Return (x, y) of the center of cell containing provided text 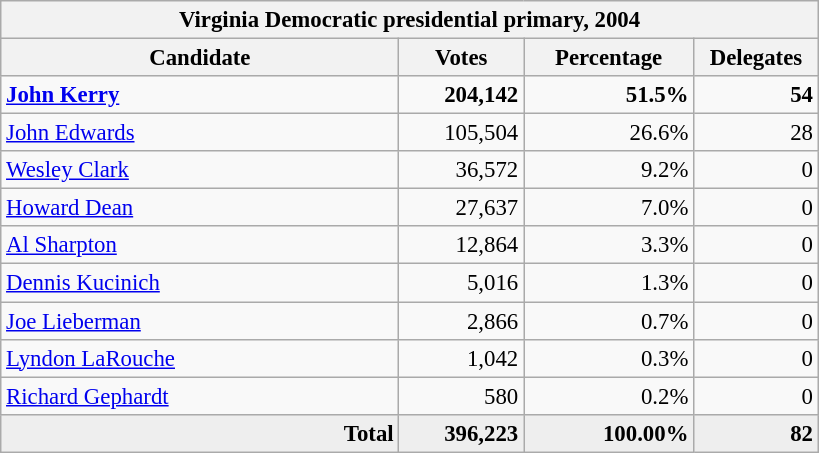
Joe Lieberman (200, 321)
12,864 (462, 245)
100.00% (609, 433)
105,504 (462, 133)
Lyndon LaRouche (200, 358)
John Kerry (200, 95)
26.6% (609, 133)
7.0% (609, 208)
Richard Gephardt (200, 396)
Candidate (200, 58)
Total (200, 433)
51.5% (609, 95)
Howard Dean (200, 208)
Virginia Democratic presidential primary, 2004 (410, 20)
0.7% (609, 321)
John Edwards (200, 133)
396,223 (462, 433)
28 (756, 133)
0.3% (609, 358)
Percentage (609, 58)
3.3% (609, 245)
36,572 (462, 170)
54 (756, 95)
Al Sharpton (200, 245)
82 (756, 433)
204,142 (462, 95)
27,637 (462, 208)
580 (462, 396)
9.2% (609, 170)
2,866 (462, 321)
1.3% (609, 283)
Dennis Kucinich (200, 283)
5,016 (462, 283)
1,042 (462, 358)
Delegates (756, 58)
Wesley Clark (200, 170)
Votes (462, 58)
0.2% (609, 396)
